Locate the cell with the specified text and output its [x, y] center coordinate. 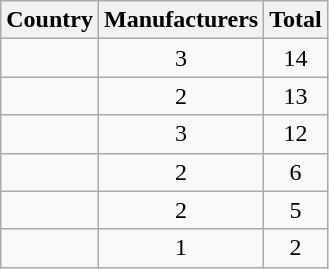
13 [296, 96]
Total [296, 20]
12 [296, 134]
1 [180, 248]
Manufacturers [180, 20]
6 [296, 172]
Country [50, 20]
5 [296, 210]
14 [296, 58]
